Search for the cell housing the specified text and yield its (x, y) center coordinate. 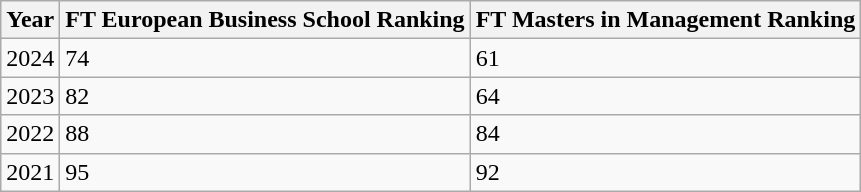
88 (265, 134)
2022 (30, 134)
2024 (30, 58)
FT European Business School Ranking (265, 20)
2021 (30, 172)
92 (666, 172)
84 (666, 134)
FT Masters in Management Ranking (666, 20)
2023 (30, 96)
Year (30, 20)
64 (666, 96)
95 (265, 172)
61 (666, 58)
82 (265, 96)
74 (265, 58)
